Search for the cell housing the specified text and yield its [X, Y] center coordinate. 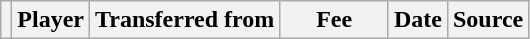
Date [418, 20]
Player [51, 20]
Source [488, 20]
Transferred from [185, 20]
Fee [334, 20]
